Capture the cell that displays the provided text and extract its (x, y) central coordinate. 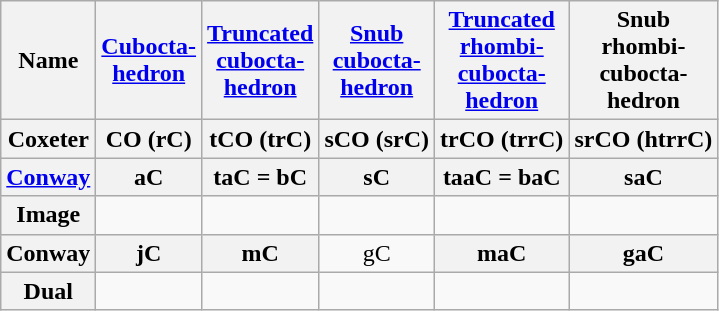
gaC (644, 253)
Dual (48, 291)
CO (rC) (149, 139)
Truncatedcubocta-hedron (260, 60)
jC (149, 253)
srCO (htrrC) (644, 139)
Image (48, 215)
taC = bC (260, 177)
gC (377, 253)
sCO (srC) (377, 139)
Name (48, 60)
Coxeter (48, 139)
tCO (trC) (260, 139)
sC (377, 177)
saC (644, 177)
Truncatedrhombi-cubocta-hedron (502, 60)
maC (502, 253)
mC (260, 253)
aC (149, 177)
Snubcubocta-hedron (377, 60)
trCO (trrC) (502, 139)
Snubrhombi-cubocta-hedron (644, 60)
taaC = baC (502, 177)
Cubocta-hedron (149, 60)
